For the text-containing cell, return its midpoint in [x, y] coordinate format. 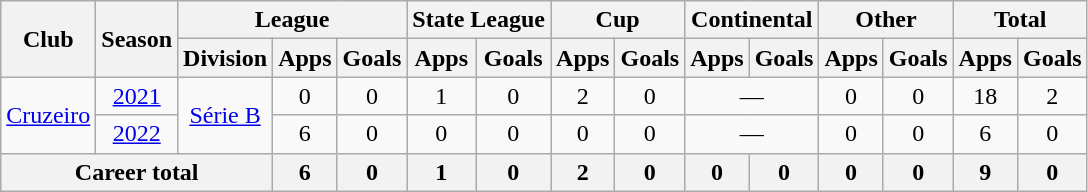
Other [886, 20]
Club [48, 39]
Career total [137, 172]
Série B [226, 115]
Total [1020, 20]
State League [479, 20]
2021 [137, 96]
Division [226, 58]
Continental [752, 20]
2022 [137, 134]
Cup [618, 20]
Cruzeiro [48, 115]
League [292, 20]
9 [985, 172]
Season [137, 39]
18 [985, 96]
